For the text-containing cell, return its midpoint in [x, y] coordinate format. 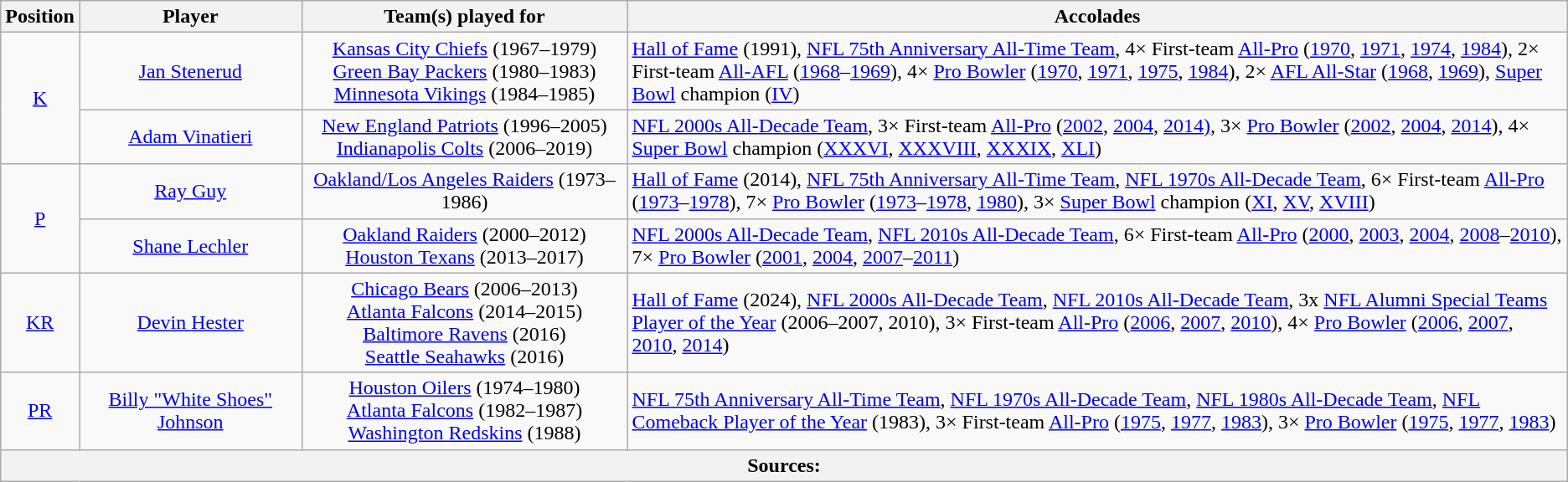
KR [40, 323]
Kansas City Chiefs (1967–1979)Green Bay Packers (1980–1983)Minnesota Vikings (1984–1985) [464, 71]
Accolades [1097, 17]
Billy "White Shoes" Johnson [190, 411]
K [40, 99]
Jan Stenerud [190, 71]
NFL 2000s All-Decade Team, NFL 2010s All-Decade Team, 6× First-team All-Pro (2000, 2003, 2004, 2008–2010), 7× Pro Bowler (2001, 2004, 2007–2011) [1097, 246]
Adam Vinatieri [190, 137]
PR [40, 411]
Sources: [784, 465]
Position [40, 17]
Player [190, 17]
Ray Guy [190, 191]
Chicago Bears (2006–2013)Atlanta Falcons (2014–2015)Baltimore Ravens (2016)Seattle Seahawks (2016) [464, 323]
Team(s) played for [464, 17]
Oakland/Los Angeles Raiders (1973–1986) [464, 191]
Devin Hester [190, 323]
Houston Oilers (1974–1980)Atlanta Falcons (1982–1987)Washington Redskins (1988) [464, 411]
Oakland Raiders (2000–2012)Houston Texans (2013–2017) [464, 246]
P [40, 218]
New England Patriots (1996–2005)Indianapolis Colts (2006–2019) [464, 137]
Shane Lechler [190, 246]
